Capture the cell that displays the provided text and extract its (x, y) central coordinate. 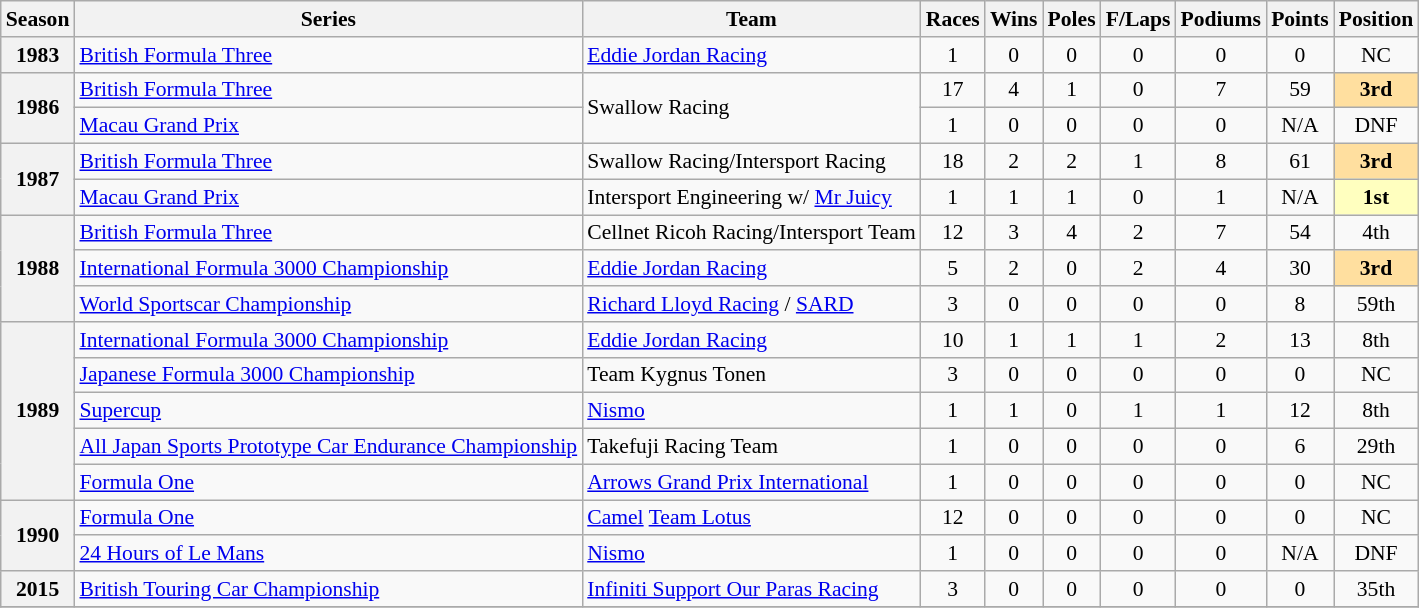
Races (953, 19)
30 (1300, 269)
Team Kygnus Tonen (752, 375)
59th (1376, 304)
61 (1300, 162)
Camel Team Lotus (752, 518)
54 (1300, 233)
1986 (38, 108)
10 (953, 340)
Takefuji Racing Team (752, 447)
59 (1300, 90)
17 (953, 90)
2015 (38, 589)
1989 (38, 411)
British Touring Car Championship (328, 589)
Team (752, 19)
35th (1376, 589)
1988 (38, 268)
13 (1300, 340)
24 Hours of Le Mans (328, 554)
1990 (38, 536)
Swallow Racing (752, 108)
Podiums (1222, 19)
Cellnet Ricoh Racing/Intersport Team (752, 233)
5 (953, 269)
6 (1300, 447)
Japanese Formula 3000 Championship (328, 375)
F/Laps (1138, 19)
Supercup (328, 411)
Poles (1072, 19)
World Sportscar Championship (328, 304)
18 (953, 162)
4th (1376, 233)
29th (1376, 447)
Arrows Grand Prix International (752, 482)
Wins (1014, 19)
Series (328, 19)
1st (1376, 197)
Season (38, 19)
1987 (38, 180)
All Japan Sports Prototype Car Endurance Championship (328, 447)
Richard Lloyd Racing / SARD (752, 304)
Intersport Engineering w/ Mr Juicy (752, 197)
1983 (38, 55)
Points (1300, 19)
Position (1376, 19)
Swallow Racing/Intersport Racing (752, 162)
Infiniti Support Our Paras Racing (752, 589)
